For the text-containing cell, return its midpoint in [x, y] coordinate format. 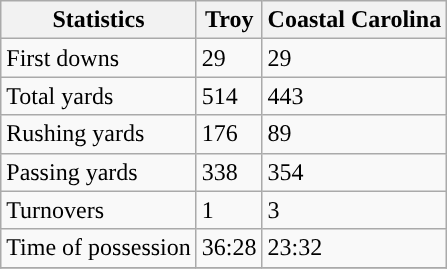
Passing yards [99, 172]
Coastal Carolina [354, 20]
443 [354, 96]
354 [354, 172]
Rushing yards [99, 134]
Time of possession [99, 248]
Total yards [99, 96]
First downs [99, 58]
1 [229, 210]
3 [354, 210]
89 [354, 134]
36:28 [229, 248]
Troy [229, 20]
Turnovers [99, 210]
23:32 [354, 248]
338 [229, 172]
176 [229, 134]
514 [229, 96]
Statistics [99, 20]
